Find where the given text appears and provide that cell's center as [x, y] coordinate. 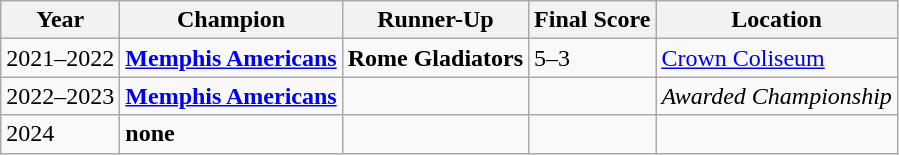
Year [60, 20]
Awarded Championship [777, 96]
Runner-Up [435, 20]
Champion [231, 20]
5–3 [592, 58]
none [231, 134]
Crown Coliseum [777, 58]
2022–2023 [60, 96]
2021–2022 [60, 58]
Location [777, 20]
2024 [60, 134]
Rome Gladiators [435, 58]
Final Score [592, 20]
